Search for the cell housing the specified text and yield its [X, Y] center coordinate. 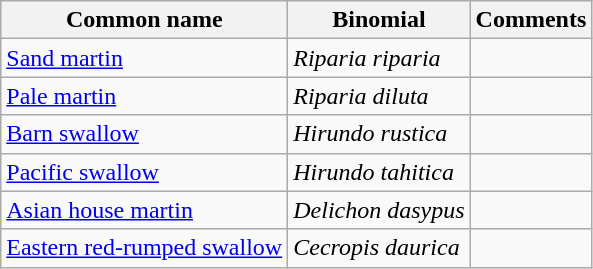
Riparia riparia [379, 58]
Barn swallow [144, 134]
Hirundo rustica [379, 134]
Eastern red-rumped swallow [144, 248]
Riparia diluta [379, 96]
Cecropis daurica [379, 248]
Binomial [379, 20]
Sand martin [144, 58]
Common name [144, 20]
Delichon dasypus [379, 210]
Asian house martin [144, 210]
Pale martin [144, 96]
Hirundo tahitica [379, 172]
Pacific swallow [144, 172]
Comments [531, 20]
